Output the (x, y) coordinate of the center of the cell containing the given text.  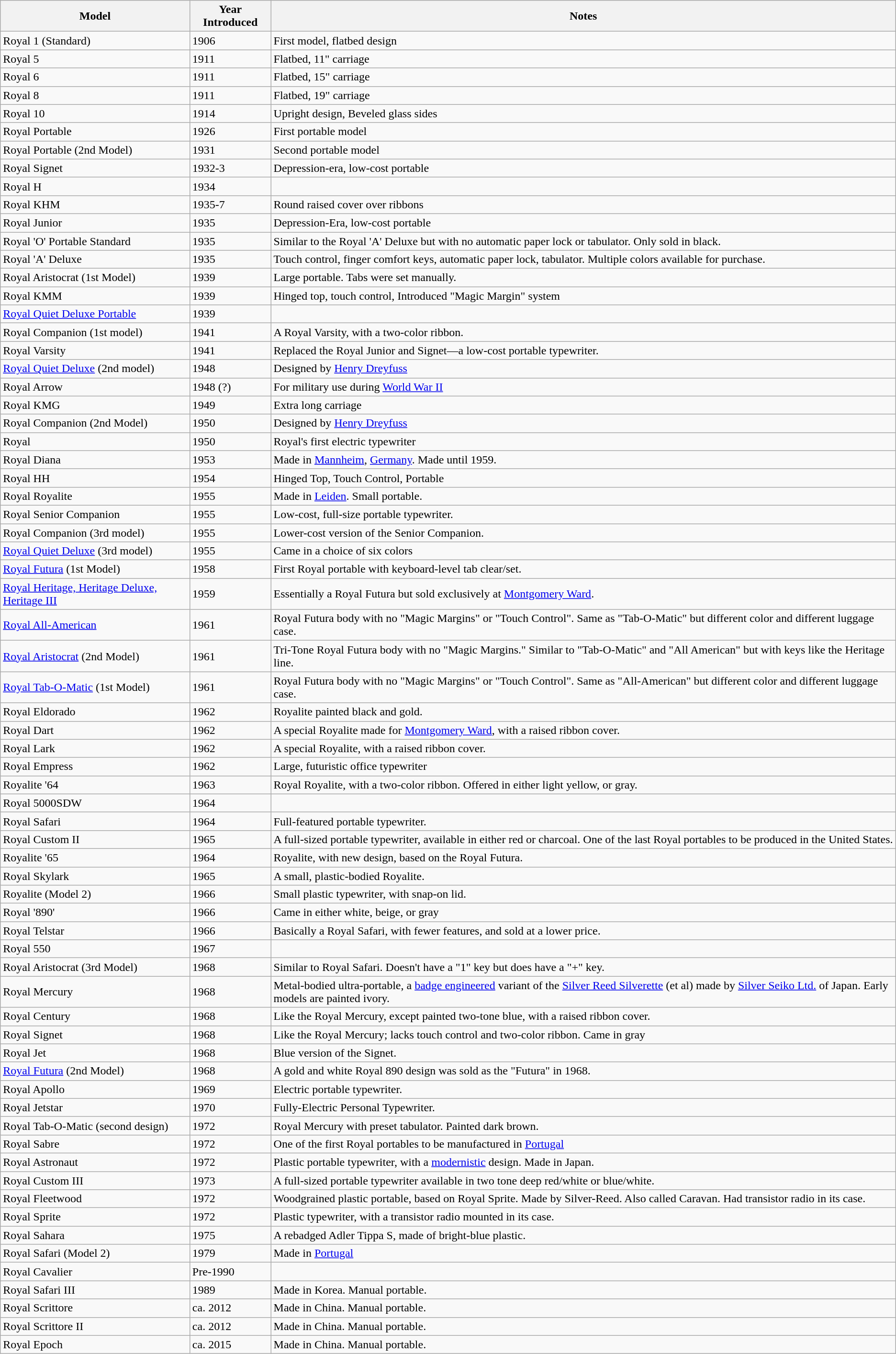
A rebadged Adler Tippa S, made of bright-blue plastic. (583, 1235)
Replaced the Royal Junior and Signet—a low-cost portable typewriter. (583, 350)
Royal Safari (95, 821)
Fully-Electric Personal Typewriter. (583, 1107)
Royal Custom III (95, 1180)
Royal 5000SDW (95, 803)
1948 (?) (230, 387)
Royal Eldorado (95, 712)
Upright design, Beveled glass sides (583, 113)
Royal Portable (2nd Model) (95, 150)
Royal Arrow (95, 387)
Flatbed, 11" carriage (583, 59)
Full-featured portable typewriter. (583, 821)
Came in either white, beige, or gray (583, 913)
Second portable model (583, 150)
Royalite (Model 2) (95, 894)
Royal All-American (95, 625)
Year Introduced (230, 16)
Round raised cover over ribbons (583, 204)
1975 (230, 1235)
First portable model (583, 132)
Came in a choice of six colors (583, 551)
1970 (230, 1107)
Made in Korea. Manual portable. (583, 1290)
Royal Sabre (95, 1144)
Royal Diana (95, 460)
Woodgrained plastic portable, based on Royal Sprite. Made by Silver-Reed. Also called Caravan. Had transistor radio in its case. (583, 1199)
One of the first Royal portables to be manufactured in Portugal (583, 1144)
Royal KMM (95, 296)
A full-sized portable typewriter available in two tone deep red/white or blue/white. (583, 1180)
1949 (230, 405)
1932-3 (230, 168)
Flatbed, 19" carriage (583, 95)
Royal HH (95, 478)
Royal Tab-O-Matic (second design) (95, 1126)
Royal Heritage, Heritage Deluxe, Heritage III (95, 594)
Made in Mannheim, Germany. Made until 1959. (583, 460)
Royal Epoch (95, 1344)
First Royal portable with keyboard-level tab clear/set. (583, 569)
Similar to Royal Safari. Doesn't have a "1" key but does have a "+" key. (583, 967)
Royal Custom II (95, 839)
1948 (230, 369)
1953 (230, 460)
Royal Junior (95, 223)
Hinged top, touch control, Introduced "Magic Margin" system (583, 296)
First model, flatbed design (583, 41)
Lower-cost version of the Senior Companion. (583, 533)
1969 (230, 1089)
Royalite '65 (95, 858)
Royal 1 (Standard) (95, 41)
A special Royalite made for Montgomery Ward, with a raised ribbon cover. (583, 730)
Blue version of the Signet. (583, 1053)
Royal Royalite (95, 496)
Royal Varsity (95, 350)
Touch control, finger comfort keys, automatic paper lock, tabulator. Multiple colors available for purchase. (583, 260)
For military use during World War II (583, 387)
Essentially a Royal Futura but sold exclusively at Montgomery Ward. (583, 594)
Flatbed, 15" carriage (583, 77)
Royal Safari (Model 2) (95, 1253)
Royal Mercury (95, 992)
Royal Royalite, with a two-color ribbon. Offered in either light yellow, or gray. (583, 785)
A small, plastic-bodied Royalite. (583, 876)
Royal Sprite (95, 1217)
Low-cost, full-size portable typewriter. (583, 514)
Royal Quiet Deluxe (2nd model) (95, 369)
Royal Aristocrat (1st Model) (95, 278)
Made in Leiden. Small portable. (583, 496)
Royal Companion (3rd model) (95, 533)
Royal Scrittore (95, 1308)
Royal Apollo (95, 1089)
Royal's first electric typewriter (583, 441)
Royal Astronaut (95, 1162)
Plastic typewriter, with a transistor radio mounted in its case. (583, 1217)
Royal 5 (95, 59)
1979 (230, 1253)
Royal Century (95, 1016)
Pre-1990 (230, 1272)
Royal KHM (95, 204)
Electric portable typewriter. (583, 1089)
Royal KMG (95, 405)
1914 (230, 113)
Royal Companion (2nd Model) (95, 423)
Like the Royal Mercury, except painted two-tone blue, with a raised ribbon cover. (583, 1016)
Royal Futura body with no "Magic Margins" or "Touch Control". Same as "Tab-O-Matic" but different color and different luggage case. (583, 625)
Small plastic typewriter, with snap-on lid. (583, 894)
1958 (230, 569)
Royal Quiet Deluxe Portable (95, 314)
Royal 'A' Deluxe (95, 260)
Like the Royal Mercury; lacks touch control and two-color ribbon. Came in gray (583, 1035)
Royal Tab-O-Matic (1st Model) (95, 688)
Notes (583, 16)
1973 (230, 1180)
Royal Futura (2nd Model) (95, 1071)
Royal 'O' Portable Standard (95, 241)
Depression-Era, low-cost portable (583, 223)
Hinged Top, Touch Control, Portable (583, 478)
Made in Portugal (583, 1253)
Royal Empress (95, 767)
Royal Companion (1st model) (95, 332)
A gold and white Royal 890 design was sold as the "Futura" in 1968. (583, 1071)
Model (95, 16)
Royal H (95, 186)
Extra long carriage (583, 405)
Large, futuristic office typewriter (583, 767)
A full-sized portable typewriter, available in either red or charcoal. One of the last Royal portables to be produced in the United States. (583, 839)
Tri-Tone Royal Futura body with no "Magic Margins." Similar to "Tab-O-Matic" and "All American" but with keys like the Heritage line. (583, 656)
Royal Senior Companion (95, 514)
Royal Futura (1st Model) (95, 569)
Royalite painted black and gold. (583, 712)
Similar to the Royal 'A' Deluxe but with no automatic paper lock or tabulator. Only sold in black. (583, 241)
Royal Safari III (95, 1290)
Royal Fleetwood (95, 1199)
1906 (230, 41)
Royal Lark (95, 748)
Royal 10 (95, 113)
Royal '890' (95, 913)
Royal Jetstar (95, 1107)
A special Royalite, with a raised ribbon cover. (583, 748)
A Royal Varsity, with a two-color ribbon. (583, 332)
1931 (230, 150)
Royal 550 (95, 949)
1963 (230, 785)
Royalite, with new design, based on the Royal Futura. (583, 858)
Royal Telstar (95, 931)
Royal Sahara (95, 1235)
ca. 2015 (230, 1344)
Royal Mercury with preset tabulator. Painted dark brown. (583, 1126)
Royal Jet (95, 1053)
Basically a Royal Safari, with fewer features, and sold at a lower price. (583, 931)
Large portable. Tabs were set manually. (583, 278)
Plastic portable typewriter, with a modernistic design. Made in Japan. (583, 1162)
Royal 6 (95, 77)
Royal Dart (95, 730)
1926 (230, 132)
1954 (230, 478)
1967 (230, 949)
Royal 8 (95, 95)
Royal Scrittore II (95, 1326)
Royal Skylark (95, 876)
Royalite '64 (95, 785)
1989 (230, 1290)
1935-7 (230, 204)
Royal Aristocrat (2nd Model) (95, 656)
Royal (95, 441)
Royal Quiet Deluxe (3rd model) (95, 551)
Royal Portable (95, 132)
1934 (230, 186)
Royal Futura body with no "Magic Margins" or "Touch Control". Same as "All-American" but different color and different luggage case. (583, 688)
1959 (230, 594)
Depression-era, low-cost portable (583, 168)
Royal Aristocrat (3rd Model) (95, 967)
Royal Cavalier (95, 1272)
